From the cell containing the given text, extract its center point as (x, y) coordinate. 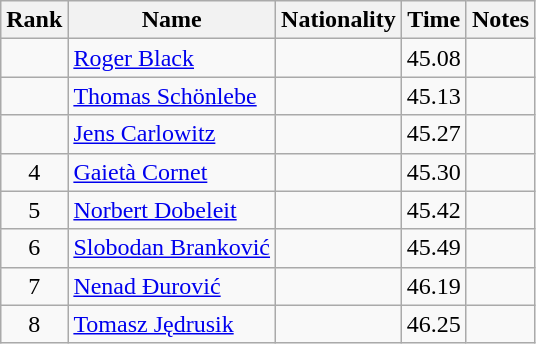
Tomasz Jędrusik (172, 324)
45.27 (434, 134)
Nationality (339, 20)
Slobodan Branković (172, 248)
8 (34, 324)
46.19 (434, 286)
Nenad Đurović (172, 286)
7 (34, 286)
45.30 (434, 172)
46.25 (434, 324)
Time (434, 20)
6 (34, 248)
45.42 (434, 210)
Roger Black (172, 58)
Name (172, 20)
45.49 (434, 248)
Thomas Schönlebe (172, 96)
Jens Carlowitz (172, 134)
45.08 (434, 58)
Norbert Dobeleit (172, 210)
Gaietà Cornet (172, 172)
45.13 (434, 96)
Rank (34, 20)
5 (34, 210)
Notes (500, 20)
4 (34, 172)
